Return (X, Y) of the center of cell containing provided text 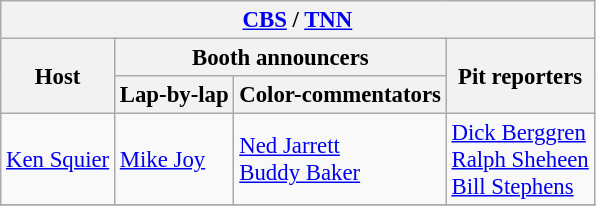
Booth announcers (280, 58)
Host (58, 76)
CBS / TNN (298, 20)
Ned Jarrett Buddy Baker (340, 160)
Ken Squier (58, 160)
Lap-by-lap (174, 95)
Color-commentators (340, 95)
Dick Berggren Ralph Sheheen Bill Stephens (520, 160)
Mike Joy (174, 160)
Pit reporters (520, 76)
